Output the [X, Y] coordinate of the center of the cell containing the given text.  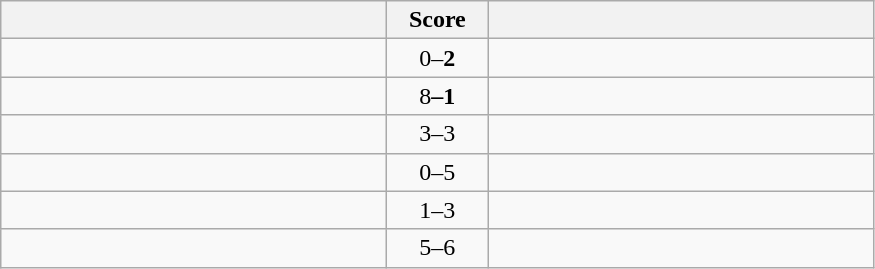
1–3 [438, 210]
5–6 [438, 248]
0–2 [438, 58]
8–1 [438, 96]
3–3 [438, 134]
Score [438, 20]
0–5 [438, 172]
